Pinpoint the cell where the given text exists, returning its [x, y] midpoint coordinate. 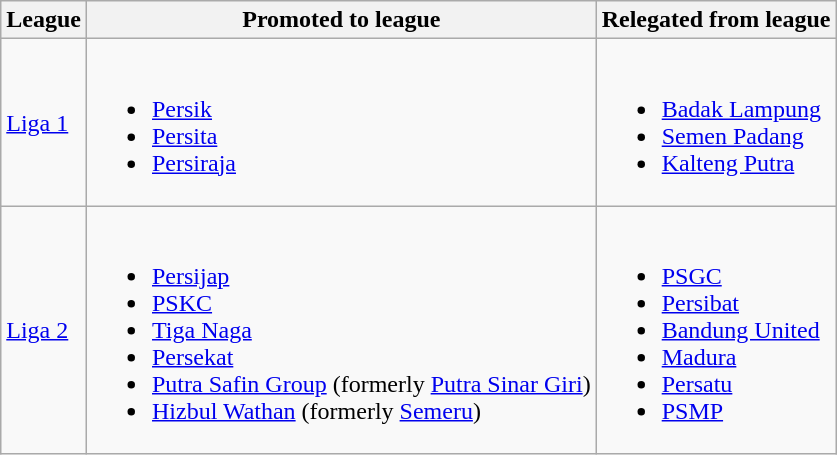
Relegated from league [716, 20]
Liga 1 [44, 122]
Badak LampungSemen PadangKalteng Putra [716, 122]
PSGCPersibatBandung UnitedMaduraPersatuPSMP [716, 330]
Liga 2 [44, 330]
PersijapPSKCTiga NagaPersekatPutra Safin Group (formerly Putra Sinar Giri)Hizbul Wathan (formerly Semeru) [341, 330]
PersikPersitaPersiraja [341, 122]
League [44, 20]
Promoted to league [341, 20]
